Extract the [X, Y] coordinate from the center of the cell holding the provided text.  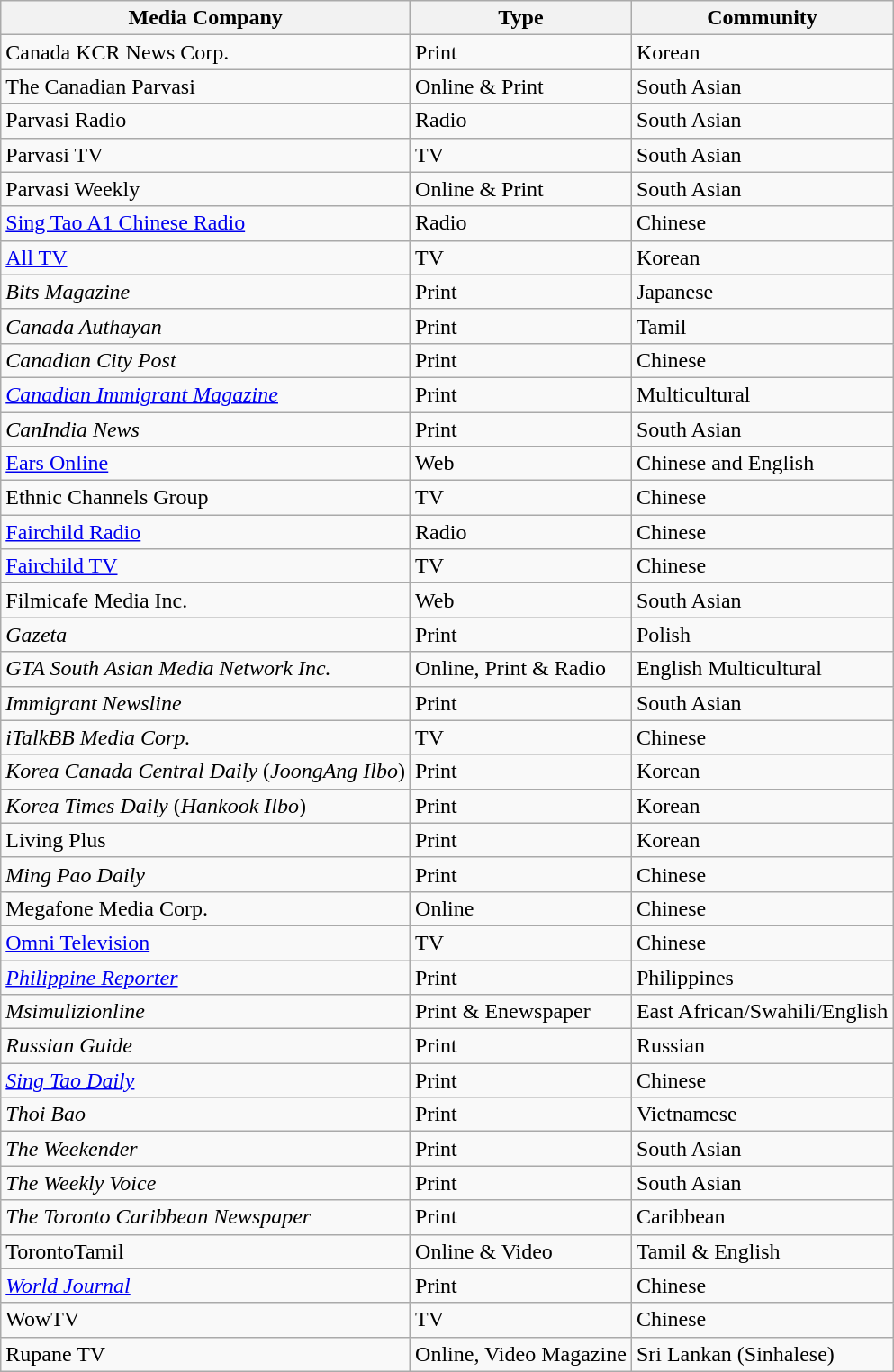
iTalkBB Media Corp. [205, 737]
Thoi Bao [205, 1115]
Fairchild Radio [205, 532]
Msimulizionline [205, 1012]
Parvasi Weekly [205, 189]
Ethnic Channels Group [205, 498]
Parvasi TV [205, 155]
Online, Video Magazine [521, 1354]
Community [762, 18]
Sri Lankan (Sinhalese) [762, 1354]
World Journal [205, 1286]
Multicultural [762, 394]
Polish [762, 635]
Gazeta [205, 635]
Russian Guide [205, 1046]
English Multicultural [762, 669]
Canada Authayan [205, 326]
Philippine Reporter [205, 977]
Online & Video [521, 1251]
The Canadian Parvasi [205, 86]
Type [521, 18]
Sing Tao Daily [205, 1080]
Sing Tao A1 Chinese Radio [205, 223]
Omni Television [205, 943]
Megafone Media Corp. [205, 908]
Print & Enewspaper [521, 1012]
Tamil & English [762, 1251]
Tamil [762, 326]
GTA South Asian Media Network Inc. [205, 669]
Fairchild TV [205, 566]
All TV [205, 257]
Chinese and English [762, 464]
Media Company [205, 18]
Philippines [762, 977]
Canadian Immigrant Magazine [205, 394]
Korea Canada Central Daily (JoongAng Ilbo) [205, 772]
Online [521, 908]
Bits Magazine [205, 292]
Korea Times Daily (Hankook Ilbo) [205, 806]
Immigrant Newsline [205, 703]
The Toronto Caribbean Newspaper [205, 1217]
Filmicafe Media Inc. [205, 600]
Canadian City Post [205, 360]
East African/Swahili/English [762, 1012]
Japanese [762, 292]
Rupane TV [205, 1354]
The Weekender [205, 1149]
Ears Online [205, 464]
Living Plus [205, 840]
Canada KCR News Corp. [205, 52]
WowTV [205, 1320]
Online, Print & Radio [521, 669]
Caribbean [762, 1217]
TorontoTamil [205, 1251]
Parvasi Radio [205, 121]
Russian [762, 1046]
The Weekly Voice [205, 1183]
CanIndia News [205, 429]
Ming Pao Daily [205, 874]
Vietnamese [762, 1115]
